Pinpoint the cell where the given text exists, returning its (x, y) midpoint coordinate. 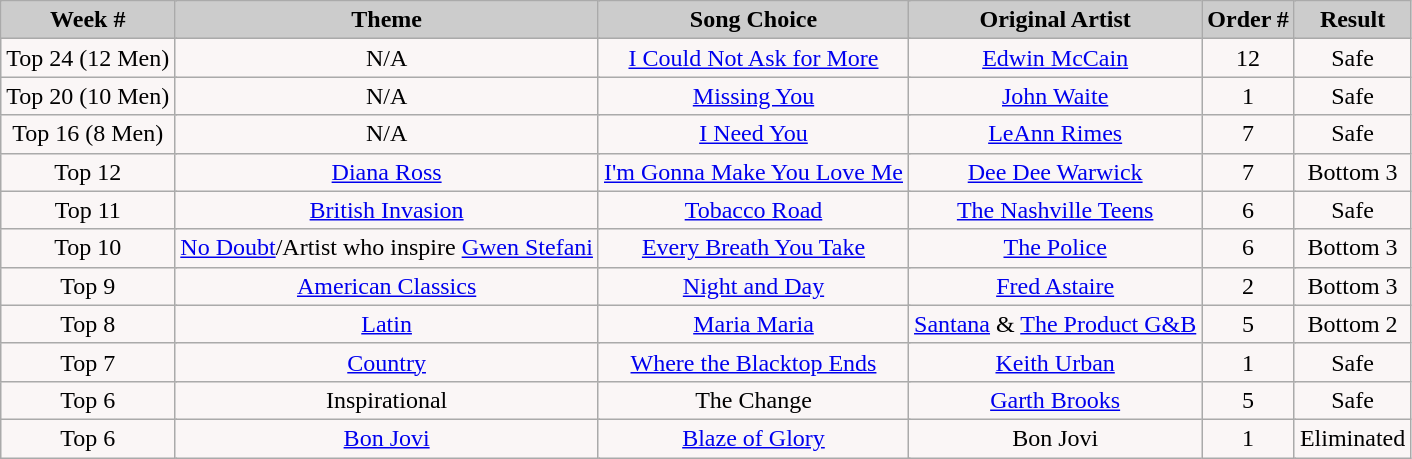
Top 11 (88, 210)
2 (1248, 286)
American Classics (387, 286)
Order # (1248, 20)
The Police (1056, 248)
Original Artist (1056, 20)
Inspirational (387, 400)
I'm Gonna Make You Love Me (753, 172)
Eliminated (1352, 438)
Result (1352, 20)
Keith Urban (1056, 362)
Every Breath You Take (753, 248)
Diana Ross (387, 172)
John Waite (1056, 96)
Week # (88, 20)
Missing You (753, 96)
British Invasion (387, 210)
12 (1248, 58)
Garth Brooks (1056, 400)
Top 7 (88, 362)
The Change (753, 400)
Theme (387, 20)
Night and Day (753, 286)
Top 20 (10 Men) (88, 96)
The Nashville Teens (1056, 210)
Latin (387, 324)
Where the Blacktop Ends (753, 362)
Top 10 (88, 248)
LeAnn Rimes (1056, 134)
Maria Maria (753, 324)
Country (387, 362)
Bottom 2 (1352, 324)
Top 9 (88, 286)
Top 24 (12 Men) (88, 58)
Top 8 (88, 324)
Top 16 (8 Men) (88, 134)
Top 12 (88, 172)
Song Choice (753, 20)
I Could Not Ask for More (753, 58)
I Need You (753, 134)
No Doubt/Artist who inspire Gwen Stefani (387, 248)
Edwin McCain (1056, 58)
Tobacco Road (753, 210)
Santana & The Product G&B (1056, 324)
Fred Astaire (1056, 286)
Dee Dee Warwick (1056, 172)
Blaze of Glory (753, 438)
